From the cell containing the given text, extract its center point as [X, Y] coordinate. 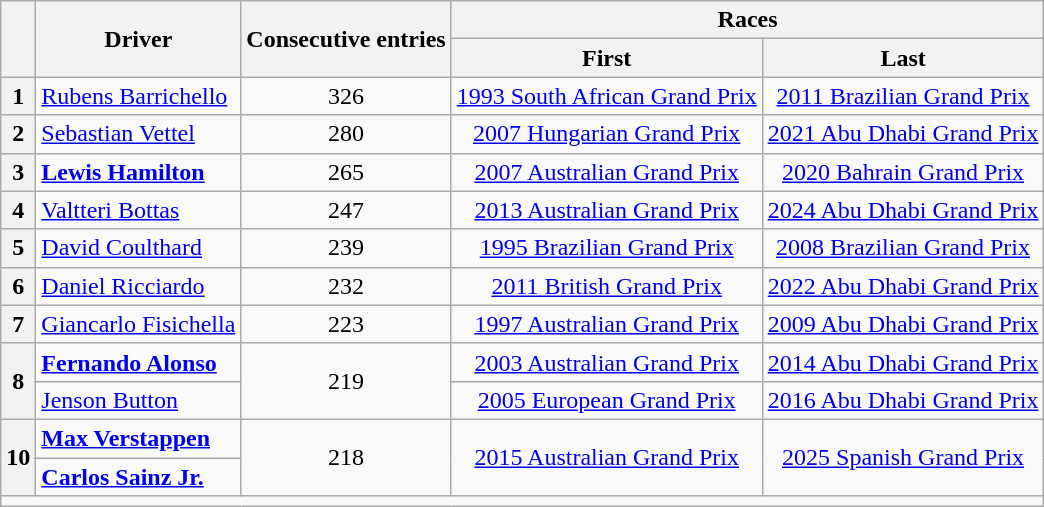
Giancarlo Fisichella [138, 324]
239 [346, 248]
1997 Australian Grand Prix [606, 324]
247 [346, 210]
First [606, 58]
1 [18, 96]
232 [346, 286]
2020 Bahrain Grand Prix [903, 172]
7 [18, 324]
2007 Australian Grand Prix [606, 172]
6 [18, 286]
2025 Spanish Grand Prix [903, 457]
Valtteri Bottas [138, 210]
2011 British Grand Prix [606, 286]
8 [18, 381]
David Coulthard [138, 248]
218 [346, 457]
Races [748, 20]
1995 Brazilian Grand Prix [606, 248]
280 [346, 134]
Carlos Sainz Jr. [138, 477]
2014 Abu Dhabi Grand Prix [903, 362]
2021 Abu Dhabi Grand Prix [903, 134]
2009 Abu Dhabi Grand Prix [903, 324]
219 [346, 381]
5 [18, 248]
2022 Abu Dhabi Grand Prix [903, 286]
Rubens Barrichello [138, 96]
2005 European Grand Prix [606, 400]
1993 South African Grand Prix [606, 96]
2003 Australian Grand Prix [606, 362]
2015 Australian Grand Prix [606, 457]
2016 Abu Dhabi Grand Prix [903, 400]
Driver [138, 39]
Fernando Alonso [138, 362]
2013 Australian Grand Prix [606, 210]
10 [18, 457]
Lewis Hamilton [138, 172]
Last [903, 58]
2011 Brazilian Grand Prix [903, 96]
2008 Brazilian Grand Prix [903, 248]
Jenson Button [138, 400]
326 [346, 96]
Max Verstappen [138, 438]
265 [346, 172]
Consecutive entries [346, 39]
2 [18, 134]
4 [18, 210]
Sebastian Vettel [138, 134]
223 [346, 324]
2024 Abu Dhabi Grand Prix [903, 210]
Daniel Ricciardo [138, 286]
2007 Hungarian Grand Prix [606, 134]
3 [18, 172]
